Detect which cell encompasses the target text, then output its [x, y] center coordinate. 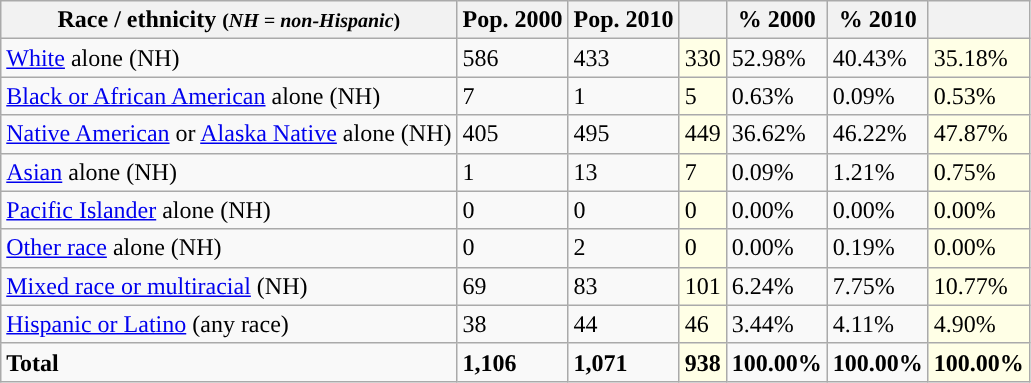
36.62% [776, 134]
Total [229, 362]
35.18% [978, 58]
0.75% [978, 172]
Native American or Alaska Native alone (NH) [229, 134]
6.24% [776, 286]
Race / ethnicity (NH = non-Hispanic) [229, 20]
449 [702, 134]
Hispanic or Latino (any race) [229, 324]
83 [624, 286]
46 [702, 324]
101 [702, 286]
0.53% [978, 96]
% 2000 [776, 20]
0.19% [878, 248]
0.63% [776, 96]
10.77% [978, 286]
Black or African American alone (NH) [229, 96]
405 [512, 134]
Pop. 2000 [512, 20]
13 [624, 172]
330 [702, 58]
Asian alone (NH) [229, 172]
Other race alone (NH) [229, 248]
586 [512, 58]
433 [624, 58]
47.87% [978, 134]
1,071 [624, 362]
40.43% [878, 58]
3.44% [776, 324]
Pop. 2010 [624, 20]
495 [624, 134]
5 [702, 96]
44 [624, 324]
1.21% [878, 172]
2 [624, 248]
7.75% [878, 286]
69 [512, 286]
Pacific Islander alone (NH) [229, 210]
1,106 [512, 362]
Mixed race or multiracial (NH) [229, 286]
4.90% [978, 324]
4.11% [878, 324]
% 2010 [878, 20]
46.22% [878, 134]
938 [702, 362]
52.98% [776, 58]
38 [512, 324]
White alone (NH) [229, 58]
